Return [x, y] of the center of cell containing provided text 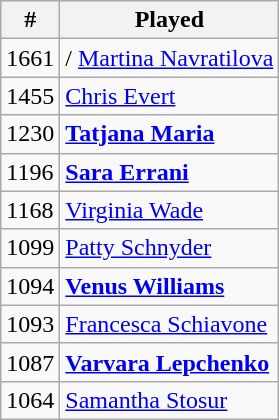
1196 [30, 172]
/ Martina Navratilova [170, 58]
1455 [30, 96]
Venus Williams [170, 286]
1099 [30, 248]
Francesca Schiavone [170, 324]
Sara Errani [170, 172]
1168 [30, 210]
Samantha Stosur [170, 400]
Chris Evert [170, 96]
# [30, 20]
Played [170, 20]
Patty Schnyder [170, 248]
1230 [30, 134]
Virginia Wade [170, 210]
1093 [30, 324]
Varvara Lepchenko [170, 362]
1661 [30, 58]
1087 [30, 362]
1094 [30, 286]
1064 [30, 400]
Tatjana Maria [170, 134]
